Determine the (x, y) coordinate at the center of the cell enclosing the given text.  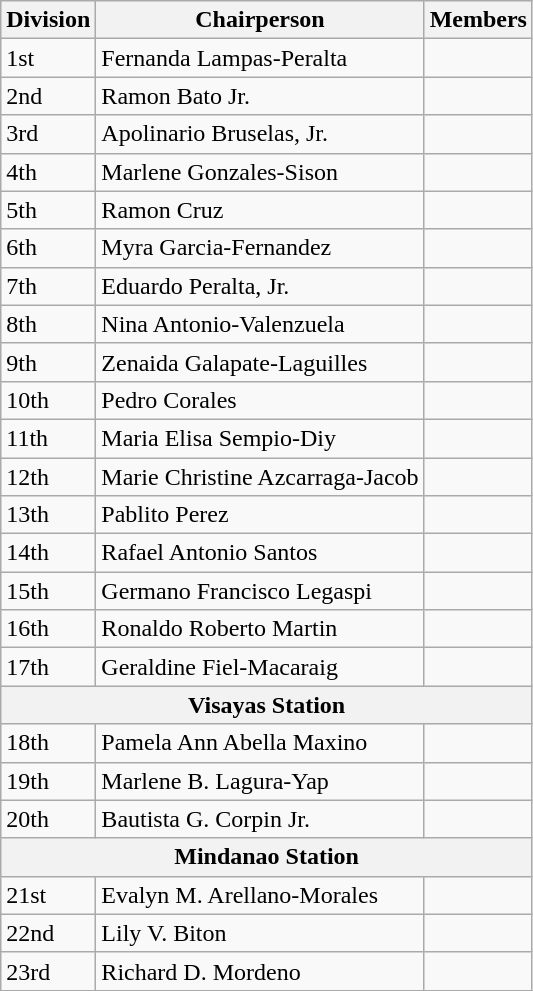
16th (48, 629)
Rafael Antonio Santos (260, 553)
Richard D. Mordeno (260, 971)
Germano Francisco Legaspi (260, 591)
14th (48, 553)
Lily V. Biton (260, 933)
1st (48, 58)
Myra Garcia-Fernandez (260, 248)
Nina Antonio-Valenzuela (260, 324)
Maria Elisa Sempio-Diy (260, 438)
Marlene B. Lagura-Yap (260, 781)
Ramon Cruz (260, 210)
Apolinario Bruselas, Jr. (260, 134)
22nd (48, 933)
9th (48, 362)
21st (48, 895)
11th (48, 438)
Zenaida Galapate-Laguilles (260, 362)
20th (48, 819)
Marie Christine Azcarraga-Jacob (260, 477)
Members (478, 20)
Pedro Corales (260, 400)
Pablito Perez (260, 515)
Mindanao Station (267, 857)
Bautista G. Corpin Jr. (260, 819)
2nd (48, 96)
13th (48, 515)
Marlene Gonzales-Sison (260, 172)
12th (48, 477)
5th (48, 210)
7th (48, 286)
17th (48, 667)
Pamela Ann Abella Maxino (260, 743)
6th (48, 248)
8th (48, 324)
23rd (48, 971)
18th (48, 743)
Division (48, 20)
19th (48, 781)
Ronaldo Roberto Martin (260, 629)
Fernanda Lampas-Peralta (260, 58)
Geraldine Fiel-Macaraig (260, 667)
Ramon Bato Jr. (260, 96)
Visayas Station (267, 705)
4th (48, 172)
15th (48, 591)
Chairperson (260, 20)
10th (48, 400)
3rd (48, 134)
Evalyn M. Arellano-Morales (260, 895)
Eduardo Peralta, Jr. (260, 286)
